Return the [x, y] coordinate for the center point of the cell that contains the specified text.  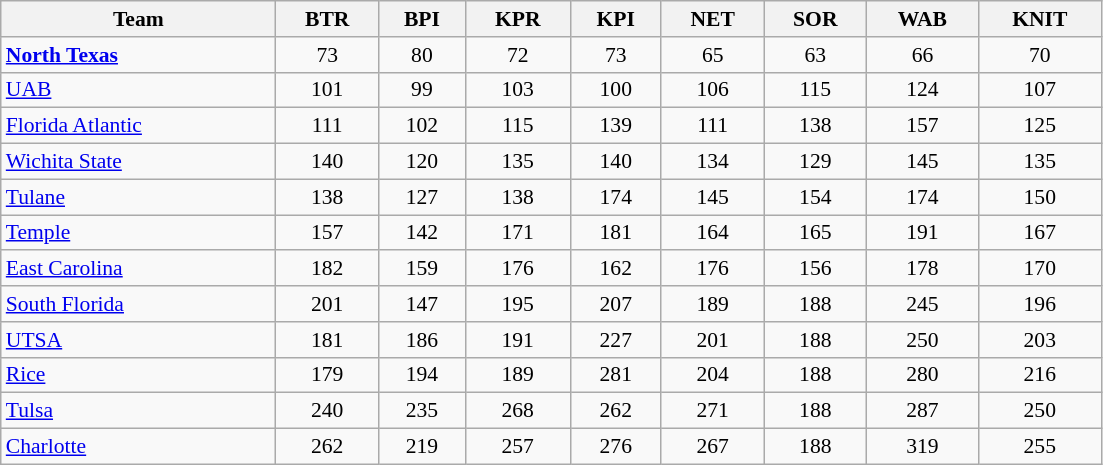
154 [816, 197]
219 [422, 447]
235 [422, 411]
UAB [138, 90]
BPI [422, 19]
227 [616, 340]
319 [923, 447]
240 [328, 411]
107 [1040, 90]
65 [712, 55]
276 [616, 447]
Team [138, 19]
204 [712, 375]
142 [422, 233]
102 [422, 126]
170 [1040, 269]
255 [1040, 447]
245 [923, 304]
WAB [923, 19]
216 [1040, 375]
101 [328, 90]
North Texas [138, 55]
287 [923, 411]
Tulsa [138, 411]
203 [1040, 340]
207 [616, 304]
150 [1040, 197]
196 [1040, 304]
Charlotte [138, 447]
267 [712, 447]
178 [923, 269]
139 [616, 126]
KPR [518, 19]
Tulane [138, 197]
80 [422, 55]
257 [518, 447]
KNIT [1040, 19]
South Florida [138, 304]
280 [923, 375]
127 [422, 197]
125 [1040, 126]
Temple [138, 233]
Rice [138, 375]
SOR [816, 19]
162 [616, 269]
NET [712, 19]
BTR [328, 19]
134 [712, 162]
East Carolina [138, 269]
124 [923, 90]
72 [518, 55]
103 [518, 90]
KPI [616, 19]
171 [518, 233]
120 [422, 162]
156 [816, 269]
147 [422, 304]
195 [518, 304]
281 [616, 375]
165 [816, 233]
186 [422, 340]
70 [1040, 55]
63 [816, 55]
66 [923, 55]
268 [518, 411]
129 [816, 162]
106 [712, 90]
159 [422, 269]
Florida Atlantic [138, 126]
99 [422, 90]
UTSA [138, 340]
194 [422, 375]
164 [712, 233]
182 [328, 269]
167 [1040, 233]
Wichita State [138, 162]
100 [616, 90]
179 [328, 375]
271 [712, 411]
